Detect which cell encompasses the target text, then output its (X, Y) center coordinate. 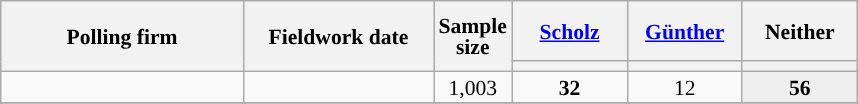
1,003 (473, 86)
Neither (800, 31)
Samplesize (473, 36)
Fieldwork date (338, 36)
Günther (684, 31)
Scholz (570, 31)
Polling firm (122, 36)
32 (570, 86)
56 (800, 86)
12 (684, 86)
